Identify which cell holds the provided text, then report its [X, Y] central coordinate. 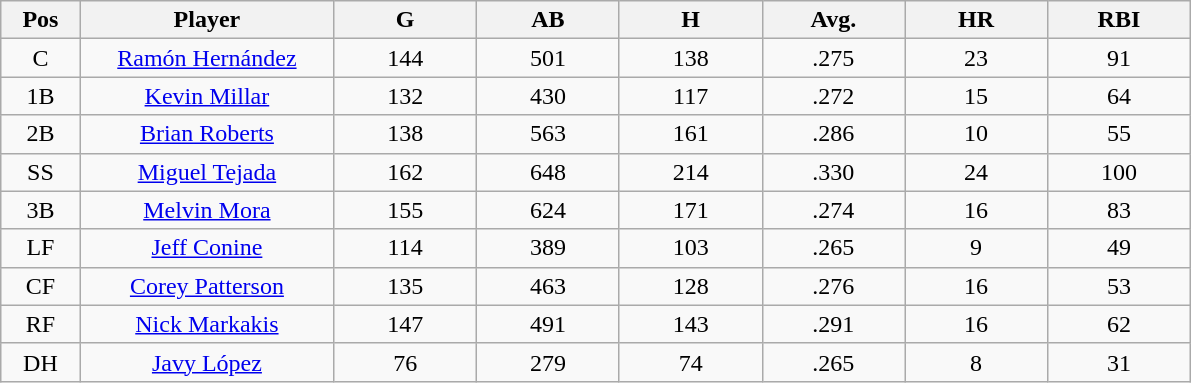
135 [406, 286]
.291 [834, 324]
53 [1118, 286]
162 [406, 172]
Pos [40, 20]
76 [406, 362]
Player [207, 20]
Ramón Hernández [207, 58]
74 [690, 362]
132 [406, 96]
RF [40, 324]
AB [548, 20]
Jeff Conine [207, 248]
83 [1118, 210]
Corey Patterson [207, 286]
100 [1118, 172]
430 [548, 96]
23 [976, 58]
LF [40, 248]
49 [1118, 248]
91 [1118, 58]
C [40, 58]
Avg. [834, 20]
Miguel Tejada [207, 172]
.330 [834, 172]
62 [1118, 324]
214 [690, 172]
103 [690, 248]
Brian Roberts [207, 134]
Javy López [207, 362]
H [690, 20]
.286 [834, 134]
563 [548, 134]
279 [548, 362]
55 [1118, 134]
128 [690, 286]
31 [1118, 362]
.274 [834, 210]
.276 [834, 286]
G [406, 20]
171 [690, 210]
161 [690, 134]
Kevin Millar [207, 96]
147 [406, 324]
SS [40, 172]
491 [548, 324]
CF [40, 286]
155 [406, 210]
389 [548, 248]
501 [548, 58]
DH [40, 362]
15 [976, 96]
143 [690, 324]
24 [976, 172]
.272 [834, 96]
117 [690, 96]
HR [976, 20]
624 [548, 210]
3B [40, 210]
64 [1118, 96]
648 [548, 172]
Melvin Mora [207, 210]
1B [40, 96]
10 [976, 134]
2B [40, 134]
463 [548, 286]
Nick Markakis [207, 324]
.275 [834, 58]
8 [976, 362]
9 [976, 248]
114 [406, 248]
144 [406, 58]
RBI [1118, 20]
